Find where the given text appears and provide that cell's center as [x, y] coordinate. 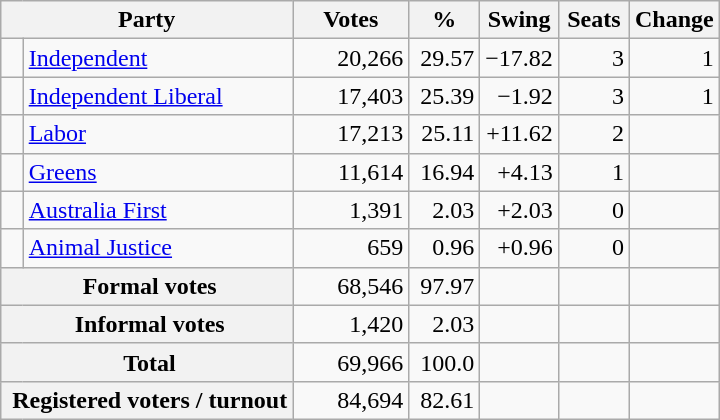
+4.13 [520, 172]
25.39 [444, 96]
82.61 [444, 400]
Votes [351, 20]
2 [594, 134]
−17.82 [520, 58]
29.57 [444, 58]
97.97 [444, 286]
Australia First [158, 210]
Independent [158, 58]
Independent Liberal [158, 96]
+2.03 [520, 210]
68,546 [351, 286]
Labor [158, 134]
Party [147, 20]
Formal votes [147, 286]
17,213 [351, 134]
659 [351, 248]
+0.96 [520, 248]
Animal Justice [158, 248]
0.96 [444, 248]
Greens [158, 172]
16.94 [444, 172]
20,266 [351, 58]
Swing [520, 20]
Informal votes [147, 324]
1,420 [351, 324]
1,391 [351, 210]
−1.92 [520, 96]
Change [674, 20]
100.0 [444, 362]
84,694 [351, 400]
69,966 [351, 362]
11,614 [351, 172]
Registered voters / turnout [147, 400]
+11.62 [520, 134]
% [444, 20]
Total [147, 362]
25.11 [444, 134]
Seats [594, 20]
17,403 [351, 96]
